Identify which cell holds the provided text, then report its [X, Y] central coordinate. 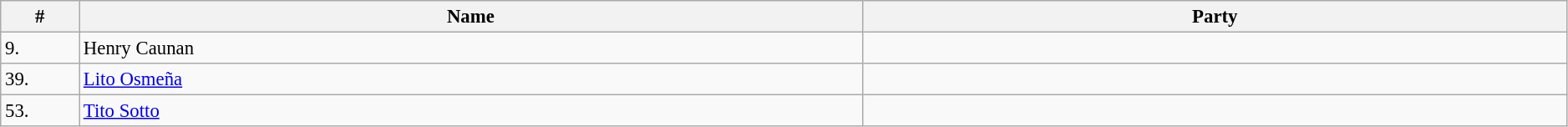
Lito Osmeña [471, 79]
Name [471, 17]
53. [40, 111]
Henry Caunan [471, 48]
39. [40, 79]
Party [1215, 17]
Tito Sotto [471, 111]
9. [40, 48]
# [40, 17]
